Return the (x, y) coordinate for the center point of the cell that contains the specified text.  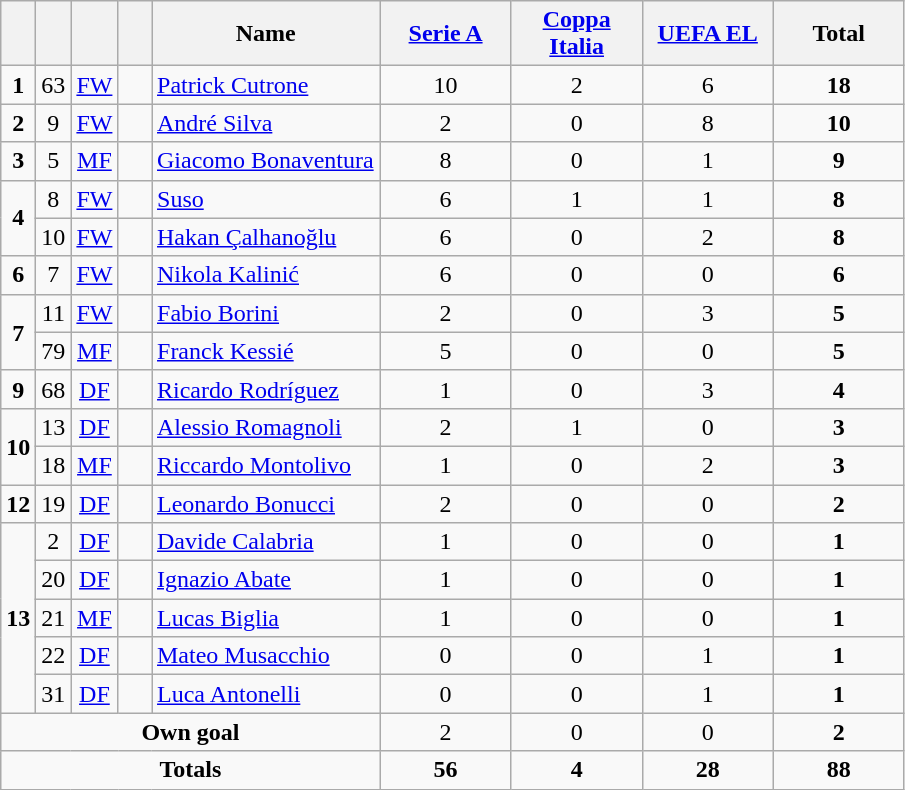
68 (54, 389)
Coppa Italia (576, 34)
19 (54, 503)
Own goal (190, 732)
Name (266, 34)
Lucas Biglia (266, 618)
UEFA EL (708, 34)
56 (446, 770)
63 (54, 85)
Alessio Romagnoli (266, 427)
79 (54, 351)
Suso (266, 199)
Totals (190, 770)
21 (54, 618)
Total (838, 34)
André Silva (266, 123)
20 (54, 580)
11 (54, 313)
Franck Kessié (266, 351)
Ricardo Rodríguez (266, 389)
Leonardo Bonucci (266, 503)
28 (708, 770)
Serie A (446, 34)
31 (54, 694)
Ignazio Abate (266, 580)
Mateo Musacchio (266, 656)
Giacomo Bonaventura (266, 161)
Davide Calabria (266, 542)
12 (18, 503)
Patrick Cutrone (266, 85)
22 (54, 656)
Nikola Kalinić (266, 275)
Fabio Borini (266, 313)
88 (838, 770)
Hakan Çalhanoğlu (266, 237)
Luca Antonelli (266, 694)
Riccardo Montolivo (266, 465)
